Locate the cell with the specified text and output its [x, y] center coordinate. 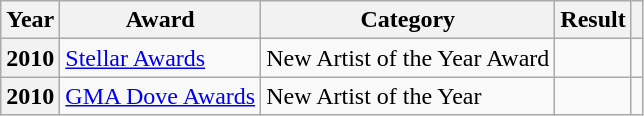
GMA Dove Awards [160, 96]
New Artist of the Year Award [408, 58]
Year [30, 20]
Category [408, 20]
New Artist of the Year [408, 96]
Result [593, 20]
Award [160, 20]
Stellar Awards [160, 58]
